Search for the cell housing the specified text and yield its (x, y) center coordinate. 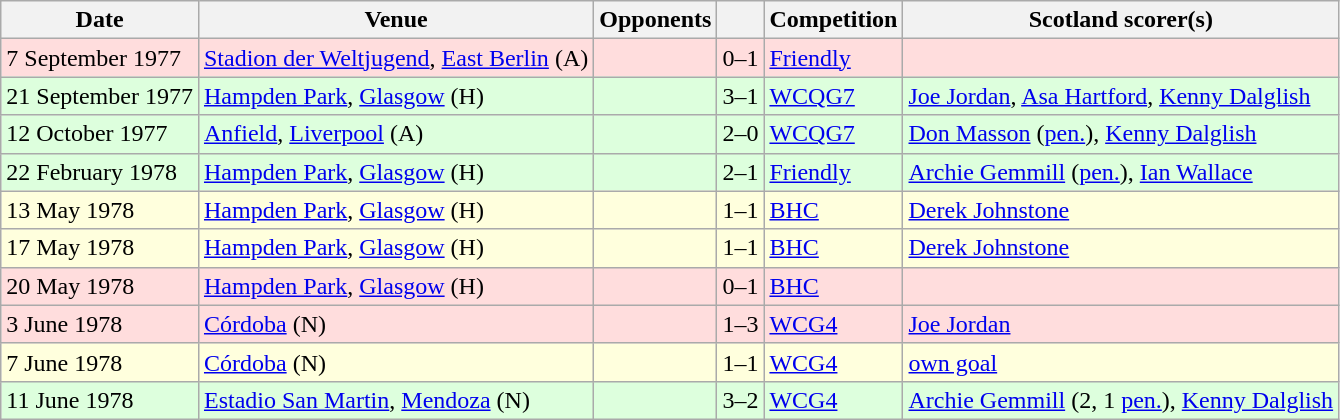
Scotland scorer(s) (1121, 20)
17 May 1978 (100, 248)
3–1 (740, 96)
Don Masson (pen.), Kenny Dalglish (1121, 134)
12 October 1977 (100, 134)
21 September 1977 (100, 96)
Opponents (656, 20)
Stadion der Weltjugend, East Berlin (A) (396, 58)
22 February 1978 (100, 172)
Anfield, Liverpool (A) (396, 134)
Estadio San Martin, Mendoza (N) (396, 400)
7 June 1978 (100, 362)
11 June 1978 (100, 400)
13 May 1978 (100, 210)
Joe Jordan (1121, 324)
7 September 1977 (100, 58)
own goal (1121, 362)
3–2 (740, 400)
Archie Gemmill (2, 1 pen.), Kenny Dalglish (1121, 400)
Archie Gemmill (pen.), Ian Wallace (1121, 172)
Date (100, 20)
2–0 (740, 134)
1–3 (740, 324)
Venue (396, 20)
3 June 1978 (100, 324)
20 May 1978 (100, 286)
Joe Jordan, Asa Hartford, Kenny Dalglish (1121, 96)
Competition (834, 20)
2–1 (740, 172)
